For the text-containing cell, return its midpoint in (x, y) coordinate format. 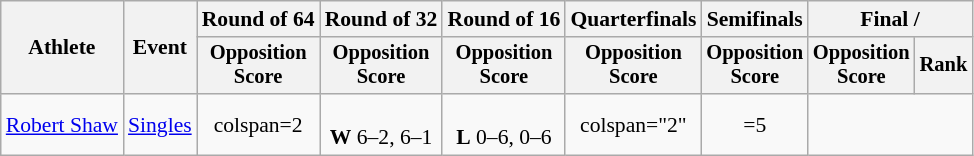
Event (160, 48)
colspan="2" (633, 124)
Robert Shaw (62, 124)
Rank (944, 66)
=5 (754, 124)
L 0–6, 0–6 (504, 124)
Singles (160, 124)
Quarterfinals (633, 19)
W 6–2, 6–1 (382, 124)
Final / (890, 19)
Athlete (62, 48)
Round of 32 (382, 19)
colspan=2 (258, 124)
Semifinals (754, 19)
Round of 16 (504, 19)
Round of 64 (258, 19)
